Return (x, y) of the center of cell containing provided text 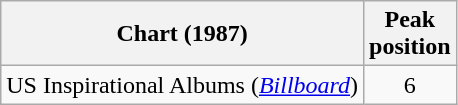
6 (410, 85)
US Inspirational Albums (Billboard) (182, 85)
Chart (1987) (182, 34)
Peakposition (410, 34)
